Locate the cell with the specified text and output its [x, y] center coordinate. 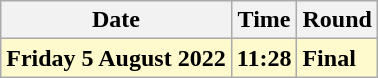
Date [116, 20]
Friday 5 August 2022 [116, 58]
Time [264, 20]
11:28 [264, 58]
Final [337, 58]
Round [337, 20]
